Detect which cell encompasses the target text, then output its [x, y] center coordinate. 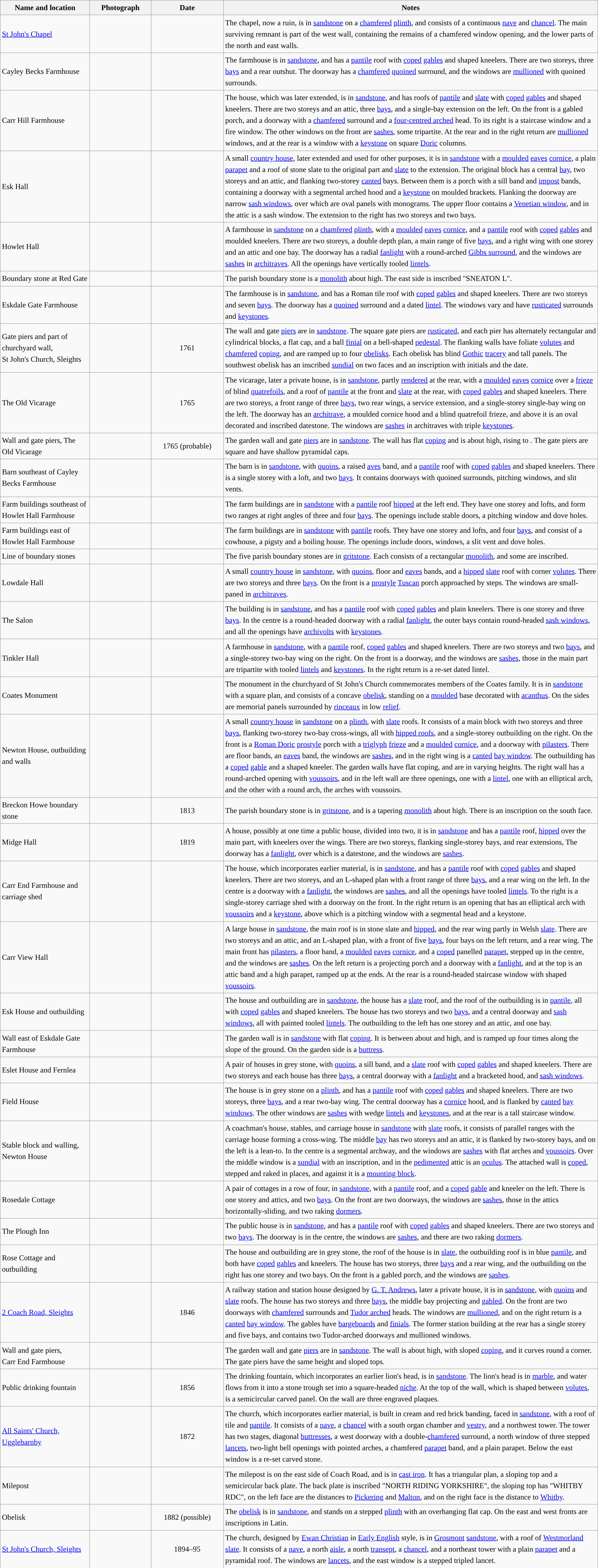
1765 (probable) [187, 446]
1846 [187, 1312]
St John's Chapel [45, 34]
Farm buildings east of Howlet Hall Farmhouse [45, 536]
2 Coach Road, Sleights [45, 1312]
1882 (possible) [187, 1518]
Date [187, 8]
Barn southeast of Cayley Becks Farmhouse [45, 478]
Coates Monument [45, 696]
Boundary stone at Red Gate [45, 278]
Carr Hill Farmhouse [45, 121]
Milepost [45, 1485]
The Salon [45, 621]
Wall east of Eskdale Gate Farmhouse [45, 1043]
Carr View Hall [45, 957]
1765 [187, 403]
Obelisk [45, 1518]
1894–95 [187, 1549]
Midge Hall [45, 842]
Cayley Becks Farmhouse [45, 71]
The parish boundary stone is a monolith about high. The east side is inscribed "SNEATON L". [411, 278]
Esk Hall [45, 186]
Rose Cottage and outbuilding [45, 1264]
The Old Vicarage [45, 403]
Lowdale Hall [45, 583]
Line of boundary stones [45, 557]
Photograph [120, 8]
1856 [187, 1387]
1761 [187, 348]
1819 [187, 842]
Breckon Howe boundary stone [45, 811]
Farm buildings southeast of Howlet Hall Farmhouse [45, 510]
1872 [187, 1437]
Wall and gate piers,Carr End Farmhouse [45, 1356]
The Plough Inn [45, 1232]
Esk House and outbuilding [45, 1012]
Field House [45, 1102]
Name and location [45, 8]
Rosedale Cottage [45, 1200]
Eskdale Gate Farmhouse [45, 305]
Gate piers and part of churchyard wall,St John's Church, Sleights [45, 348]
Newton House, outbuilding and walls [45, 756]
Eslet House and Fernlea [45, 1070]
The five parish boundary stones are in gritstone. Each consists of a rectangular monolith, and some are inscribed. [411, 557]
1813 [187, 811]
The obelisk is in sandstone, and stands on a stepped plinth with an overhanging flat cap. On the east and west fronts are inscriptions in Latin. [411, 1518]
All Saints' Church, Ugglebarnby [45, 1437]
Notes [411, 8]
Howlet Hall [45, 247]
Public drinking fountain [45, 1387]
The parish boundary stone is in gritstone, and is a tapering monolith about high. There is an inscription on the south face. [411, 811]
St John's Church, Sleights [45, 1549]
Tinkler Hall [45, 658]
Wall and gate piers, The Old Vicarage [45, 446]
Carr End Farmhouse and carriage shed [45, 891]
Stable block and walling, Newton House [45, 1151]
